Scan for the cell matching the given text and deliver its (x, y) coordinate at center. 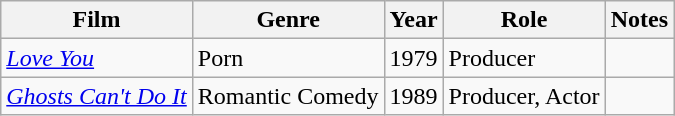
Porn (288, 58)
Film (97, 20)
Romantic Comedy (288, 96)
Ghosts Can't Do It (97, 96)
Year (414, 20)
Love You (97, 58)
Role (524, 20)
Notes (639, 20)
1979 (414, 58)
Producer (524, 58)
Producer, Actor (524, 96)
Genre (288, 20)
1989 (414, 96)
